Determine the [x, y] coordinate at the center of the cell enclosing the given text.  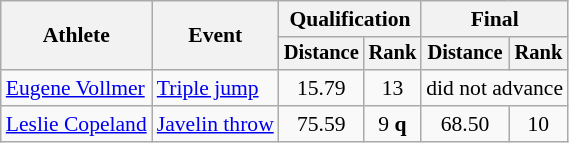
Final [494, 19]
9 q [393, 124]
Eugene Vollmer [76, 88]
75.59 [322, 124]
did not advance [494, 88]
Triple jump [216, 88]
68.50 [464, 124]
Qualification [350, 19]
10 [538, 124]
13 [393, 88]
Athlete [76, 36]
Javelin throw [216, 124]
Event [216, 36]
15.79 [322, 88]
Leslie Copeland [76, 124]
